For the text-containing cell, return its midpoint in (x, y) coordinate format. 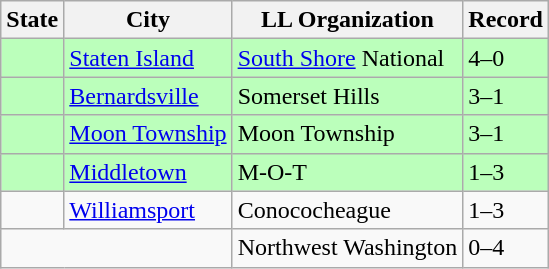
LL Organization (348, 20)
State (32, 20)
Staten Island (148, 58)
City (148, 20)
South Shore National (348, 58)
0–4 (506, 248)
4–0 (506, 58)
Middletown (148, 172)
Bernardsville (148, 96)
Somerset Hills (348, 96)
Conococheague (348, 210)
Williamsport (148, 210)
Record (506, 20)
Northwest Washington (348, 248)
M-O-T (348, 172)
